Return the [X, Y] coordinate for the center point of the cell that contains the specified text.  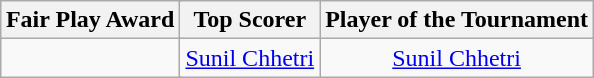
Fair Play Award [90, 20]
Top Scorer [250, 20]
Player of the Tournament [457, 20]
